Search for the cell housing the specified text and yield its [x, y] center coordinate. 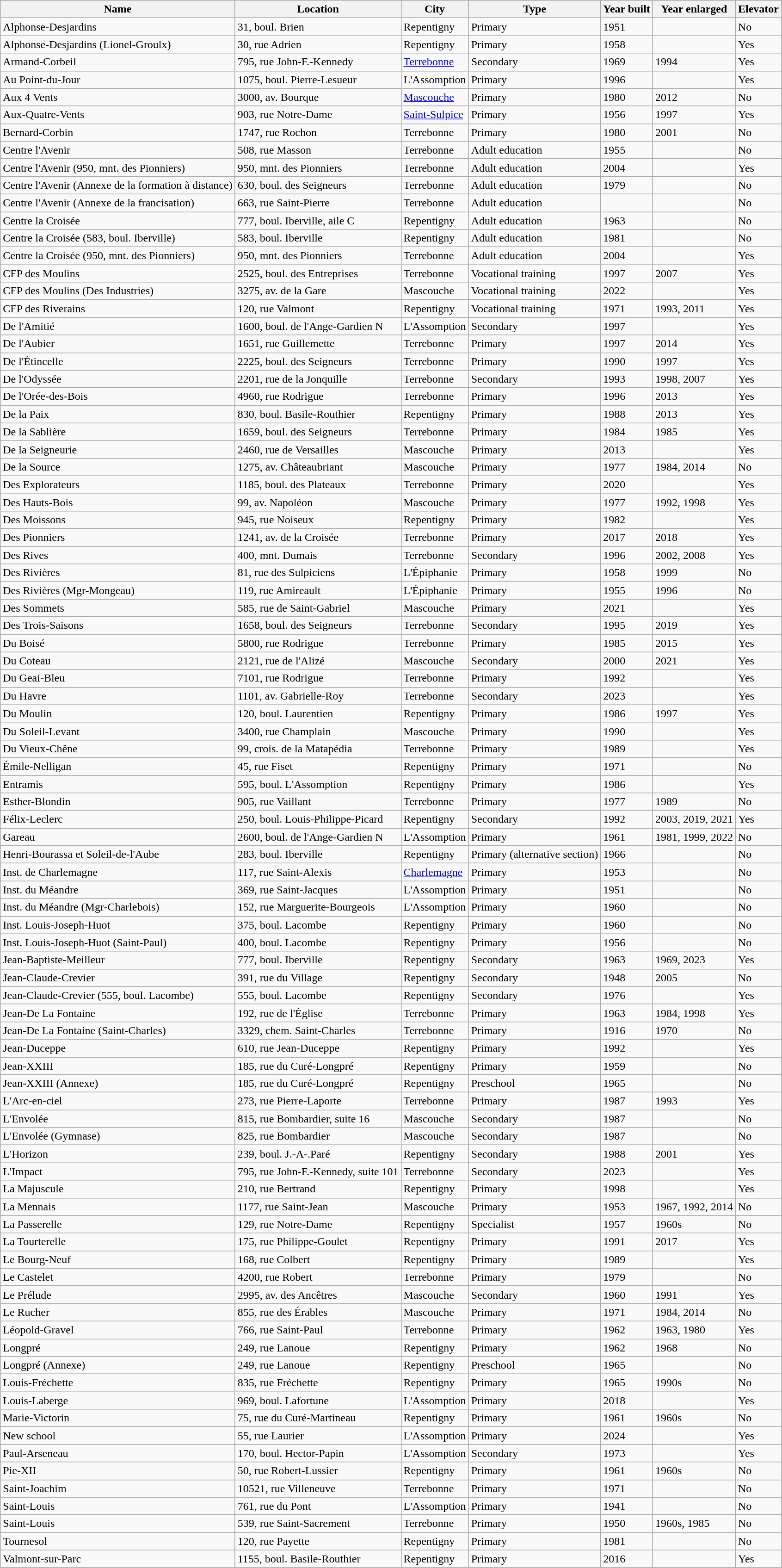
5800, rue Rodrigue [318, 643]
1177, rue Saint-Jean [318, 1207]
Du Boisé [117, 643]
Tournesol [117, 1541]
855, rue des Érables [318, 1312]
La Passerelle [117, 1224]
Charlemagne [435, 872]
2024 [627, 1436]
1976 [627, 995]
L'Horizon [117, 1154]
585, rue de Saint-Gabriel [318, 608]
50, rue Robert-Lussier [318, 1471]
Type [535, 9]
Valmont-sur-Parc [117, 1559]
Name [117, 9]
1101, av. Gabrielle-Roy [318, 696]
630, boul. des Seigneurs [318, 185]
Du Soleil-Levant [117, 731]
La Tourterelle [117, 1242]
1275, av. Châteaubriant [318, 467]
4960, rue Rodrigue [318, 397]
825, rue Bombardier [318, 1136]
Centre l'Avenir (Annexe de la formation à distance) [117, 185]
45, rue Fiset [318, 766]
120, boul. Laurentien [318, 713]
99, av. Napoléon [318, 502]
766, rue Saint-Paul [318, 1330]
99, crois. de la Matapédia [318, 749]
2020 [627, 484]
Jean-XXIII (Annexe) [117, 1084]
31, boul. Brien [318, 27]
210, rue Bertrand [318, 1189]
3329, chem. Saint-Charles [318, 1030]
3275, av. de la Gare [318, 291]
1185, boul. des Plateaux [318, 484]
Jean-Claude-Crevier (555, boul. Lacombe) [117, 995]
City [435, 9]
903, rue Notre-Dame [318, 115]
Inst. du Méandre (Mgr-Charlebois) [117, 907]
55, rue Laurier [318, 1436]
De la Sablière [117, 432]
1960s, 1985 [694, 1524]
1963, 1980 [694, 1330]
30, rue Adrien [318, 44]
1970 [694, 1030]
Le Castelet [117, 1277]
Centre la Croisée (950, mnt. des Pionniers) [117, 256]
New school [117, 1436]
De l'Odyssée [117, 379]
152, rue Marguerite-Bourgeois [318, 907]
CFP des Moulins [117, 273]
2014 [694, 344]
795, rue John-F.-Kennedy [318, 62]
Des Rivières (Mgr-Mongeau) [117, 590]
Location [318, 9]
1957 [627, 1224]
De l'Étincelle [117, 361]
Esther-Blondin [117, 802]
1981, 1999, 2022 [694, 837]
2016 [627, 1559]
369, rue Saint-Jacques [318, 890]
1973 [627, 1453]
539, rue Saint-Sacrement [318, 1524]
Du Havre [117, 696]
2015 [694, 643]
391, rue du Village [318, 978]
2012 [694, 97]
1999 [694, 573]
Entramis [117, 784]
239, boul. J.-A-.Paré [318, 1154]
1659, boul. des Seigneurs [318, 432]
Saint-Sulpice [435, 115]
1967, 1992, 2014 [694, 1207]
Du Moulin [117, 713]
Inst. Louis-Joseph-Huot [117, 925]
L'Envolée [117, 1119]
Jean-De La Fontaine [117, 1013]
905, rue Vaillant [318, 802]
969, boul. Lafortune [318, 1401]
Marie-Victorin [117, 1418]
De la Seigneurie [117, 449]
Centre l'Avenir (Annexe de la francisation) [117, 203]
2005 [694, 978]
175, rue Philippe-Goulet [318, 1242]
Specialist [535, 1224]
Primary (alternative section) [535, 855]
Aux-Quatre-Vents [117, 115]
1747, rue Rochon [318, 132]
75, rue du Curé-Martineau [318, 1418]
2121, rue de l'Alizé [318, 661]
Des Explorateurs [117, 484]
Léopold-Gravel [117, 1330]
Gareau [117, 837]
2995, av. des Ancêtres [318, 1295]
2600, boul. de l'Ange-Gardien N [318, 837]
1969, 2023 [694, 960]
Centre l'Avenir [117, 150]
Des Rives [117, 555]
273, rue Pierre-Laporte [318, 1101]
Des Trois-Saisons [117, 626]
120, rue Payette [318, 1541]
795, rue John-F.-Kennedy, suite 101 [318, 1171]
1600, boul. de l'Ange-Gardien N [318, 326]
10521, rue Villeneuve [318, 1488]
Des Pionniers [117, 538]
945, rue Noiseux [318, 520]
4200, rue Robert [318, 1277]
777, boul. Iberville, aile C [318, 221]
1941 [627, 1506]
Inst. de Charlemagne [117, 872]
1241, av. de la Croisée [318, 538]
Des Sommets [117, 608]
De la Paix [117, 414]
Le Bourg-Neuf [117, 1259]
1994 [694, 62]
1992, 1998 [694, 502]
Des Rivières [117, 573]
1998 [627, 1189]
Le Prélude [117, 1295]
1966 [627, 855]
Jean-XXIII [117, 1066]
2460, rue de Versailles [318, 449]
Louis-Laberge [117, 1401]
Elevator [758, 9]
170, boul. Hector-Papin [318, 1453]
Year built [627, 9]
Du Geai-Bleu [117, 678]
2019 [694, 626]
Henri-Bourassa et Soleil-de-l'Aube [117, 855]
De l'Amitié [117, 326]
Aux 4 Vents [117, 97]
761, rue du Pont [318, 1506]
Pie-XII [117, 1471]
815, rue Bombardier, suite 16 [318, 1119]
Jean-Claude-Crevier [117, 978]
Inst. Louis-Joseph-Huot (Saint-Paul) [117, 942]
Émile-Nelligan [117, 766]
120, rue Valmont [318, 309]
Des Hauts-Bois [117, 502]
Du Vieux-Chêne [117, 749]
2002, 2008 [694, 555]
Au Point-du-Jour [117, 80]
L'Impact [117, 1171]
De l'Aubier [117, 344]
117, rue Saint-Alexis [318, 872]
1968 [694, 1348]
7101, rue Rodrigue [318, 678]
Armand-Corbeil [117, 62]
81, rue des Sulpiciens [318, 573]
610, rue Jean-Duceppe [318, 1048]
La Mennais [117, 1207]
400, boul. Lacombe [318, 942]
2525, boul. des Entreprises [318, 273]
1969 [627, 62]
Alphonse-Desjardins [117, 27]
Year enlarged [694, 9]
Jean-Baptiste-Meilleur [117, 960]
2003, 2019, 2021 [694, 819]
1075, boul. Pierre-Lesueur [318, 80]
L'Envolée (Gymnase) [117, 1136]
1998, 2007 [694, 379]
1984, 1998 [694, 1013]
Alphonse-Desjardins (Lionel-Groulx) [117, 44]
L'Arc-en-ciel [117, 1101]
1155, boul. Basile-Routhier [318, 1559]
2225, boul. des Seigneurs [318, 361]
119, rue Amireault [318, 590]
Centre la Croisée [117, 221]
2022 [627, 291]
Jean-Duceppe [117, 1048]
Louis-Fréchette [117, 1383]
1959 [627, 1066]
1984 [627, 432]
192, rue de l'Église [318, 1013]
1950 [627, 1524]
777, boul. Iberville [318, 960]
Le Rucher [117, 1312]
1916 [627, 1030]
835, rue Fréchette [318, 1383]
Bernard-Corbin [117, 132]
1993, 2011 [694, 309]
375, boul. Lacombe [318, 925]
De la Source [117, 467]
3400, rue Champlain [318, 731]
Saint-Joachim [117, 1488]
CFP des Riverains [117, 309]
1651, rue Guillemette [318, 344]
1948 [627, 978]
Du Coteau [117, 661]
555, boul. Lacombe [318, 995]
1658, boul. des Seigneurs [318, 626]
1995 [627, 626]
168, rue Colbert [318, 1259]
129, rue Notre-Dame [318, 1224]
Inst. du Méandre [117, 890]
Des Moissons [117, 520]
La Majuscule [117, 1189]
595, boul. L'Assomption [318, 784]
400, mnt. Dumais [318, 555]
Jean-De La Fontaine (Saint-Charles) [117, 1030]
Félix-Leclerc [117, 819]
Longpré (Annexe) [117, 1365]
Paul-Arseneau [117, 1453]
CFP des Moulins (Des Industries) [117, 291]
2201, rue de la Jonquille [318, 379]
283, boul. Iberville [318, 855]
508, rue Masson [318, 150]
2000 [627, 661]
Centre la Croisée (583, boul. Iberville) [117, 238]
De l'Orée-des-Bois [117, 397]
583, boul. Iberville [318, 238]
830, boul. Basile-Routhier [318, 414]
663, rue Saint-Pierre [318, 203]
Longpré [117, 1348]
2007 [694, 273]
Centre l'Avenir (950, mnt. des Pionniers) [117, 167]
250, boul. Louis-Philippe-Picard [318, 819]
1982 [627, 520]
3000, av. Bourque [318, 97]
1990s [694, 1383]
